Detect which cell encompasses the target text, then output its (x, y) center coordinate. 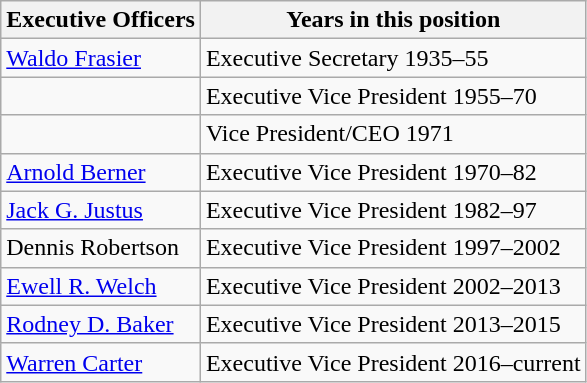
Vice President/CEO 1971 (393, 134)
Executive Vice President 1955–70 (393, 96)
Years in this position (393, 20)
Executive Vice President 1970–82 (393, 172)
Warren Carter (101, 362)
Executive Vice President 2013–2015 (393, 324)
Rodney D. Baker (101, 324)
Dennis Robertson (101, 248)
Ewell R. Welch (101, 286)
Executive Vice President 1997–2002 (393, 248)
Executive Secretary 1935–55 (393, 58)
Arnold Berner (101, 172)
Executive Vice President 1982–97 (393, 210)
Waldo Frasier (101, 58)
Executive Vice President 2002–2013 (393, 286)
Executive Vice President 2016–current (393, 362)
Executive Officers (101, 20)
Jack G. Justus (101, 210)
